Detect which cell encompasses the target text, then output its (X, Y) center coordinate. 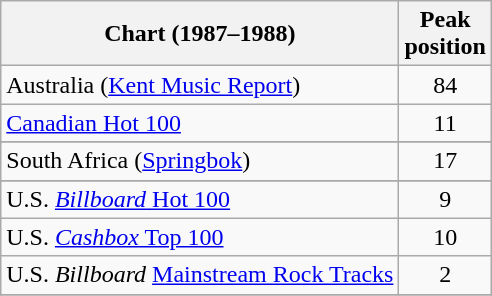
9 (445, 199)
Chart (1987–1988) (200, 34)
84 (445, 85)
Canadian Hot 100 (200, 123)
South Africa (Springbok) (200, 161)
10 (445, 237)
U.S. Cashbox Top 100 (200, 237)
2 (445, 275)
17 (445, 161)
Peakposition (445, 34)
U.S. Billboard Hot 100 (200, 199)
Australia (Kent Music Report) (200, 85)
U.S. Billboard Mainstream Rock Tracks (200, 275)
11 (445, 123)
